Return [x, y] of the center of cell containing provided text 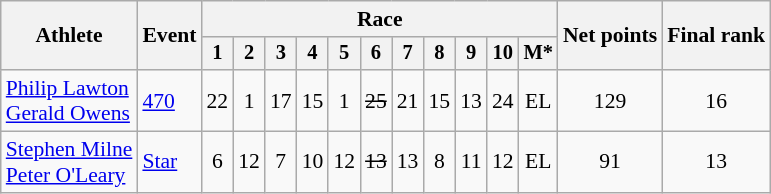
5 [344, 54]
9 [471, 54]
M* [538, 54]
25 [376, 100]
22 [217, 100]
17 [281, 100]
24 [503, 100]
Race [379, 19]
Event [169, 36]
21 [408, 100]
470 [169, 100]
Athlete [70, 36]
Star [169, 162]
Final rank [716, 36]
91 [610, 162]
11 [471, 162]
Net points [610, 36]
Philip Lawton Gerald Owens [70, 100]
2 [249, 54]
4 [313, 54]
Stephen Milne Peter O'Leary [70, 162]
3 [281, 54]
16 [716, 100]
129 [610, 100]
